From the cell containing the given text, extract its center point as [x, y] coordinate. 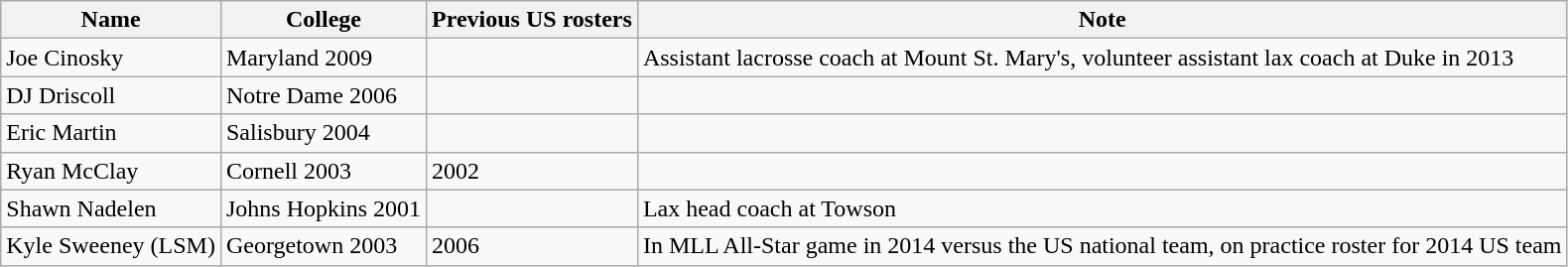
College [324, 20]
2006 [532, 246]
Kyle Sweeney (LSM) [111, 246]
Salisbury 2004 [324, 133]
2002 [532, 171]
In MLL All-Star game in 2014 versus the US national team, on practice roster for 2014 US team [1102, 246]
Name [111, 20]
Ryan McClay [111, 171]
DJ Driscoll [111, 95]
Shawn Nadelen [111, 208]
Assistant lacrosse coach at Mount St. Mary's, volunteer assistant lax coach at Duke in 2013 [1102, 58]
Eric Martin [111, 133]
Cornell 2003 [324, 171]
Notre Dame 2006 [324, 95]
Maryland 2009 [324, 58]
Lax head coach at Towson [1102, 208]
Joe Cinosky [111, 58]
Johns Hopkins 2001 [324, 208]
Previous US rosters [532, 20]
Georgetown 2003 [324, 246]
Note [1102, 20]
